Return the [X, Y] coordinate for the center point of the cell that contains the specified text.  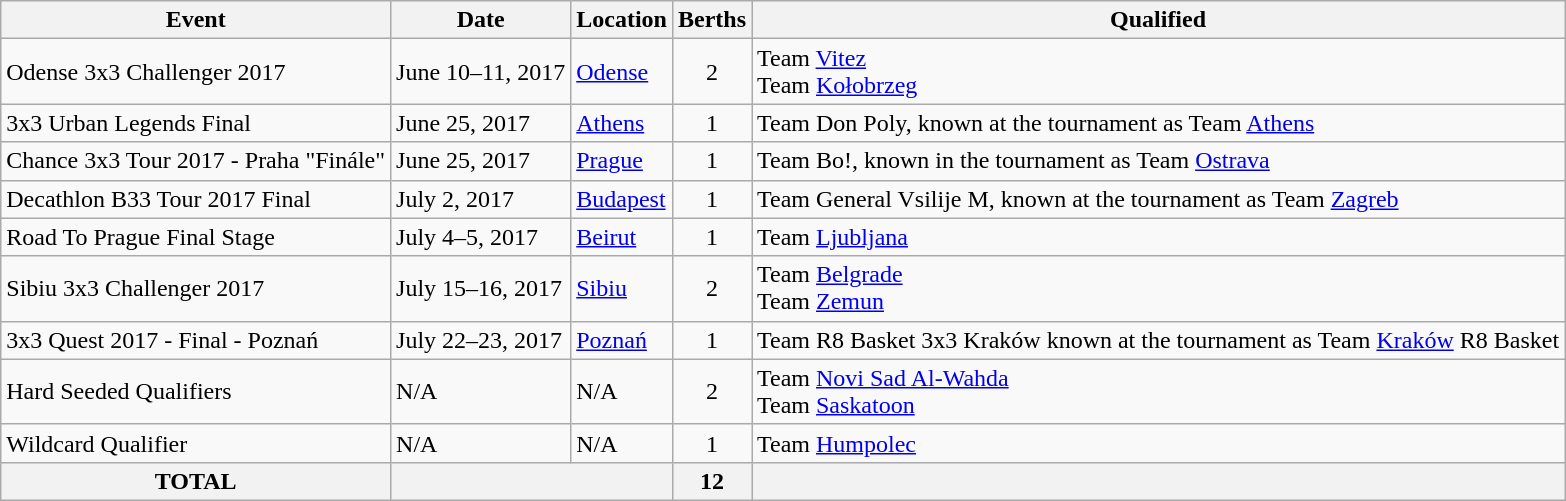
Sibiu [622, 288]
Qualified [1158, 20]
Team General Vsilije M, known at the tournament as Team Zagreb [1158, 199]
Event [196, 20]
Team Don Poly, known at the tournament as Team Athens [1158, 123]
Wildcard Qualifier [196, 443]
Location [622, 20]
Team Humpolec [1158, 443]
Decathlon B33 Tour 2017 Final [196, 199]
Athens [622, 123]
June 10–11, 2017 [481, 72]
Prague [622, 161]
Budapest [622, 199]
TOTAL [196, 481]
Road To Prague Final Stage [196, 237]
July 22–23, 2017 [481, 340]
Sibiu 3x3 Challenger 2017 [196, 288]
July 4–5, 2017 [481, 237]
July 15–16, 2017 [481, 288]
Team Ljubljana [1158, 237]
Poznań [622, 340]
Team Novi Sad Al-Wahda Team Saskatoon [1158, 392]
Odense 3x3 Challenger 2017 [196, 72]
Date [481, 20]
Hard Seeded Qualifiers [196, 392]
Team Belgrade Team Zemun [1158, 288]
Team Vitez Team Kołobrzeg [1158, 72]
Beirut [622, 237]
12 [712, 481]
July 2, 2017 [481, 199]
3x3 Urban Legends Final [196, 123]
Berths [712, 20]
Team Bo!, known in the tournament as Team Ostrava [1158, 161]
Odense [622, 72]
3x3 Quest 2017 - Final - Poznań [196, 340]
Chance 3x3 Tour 2017 - Praha "Finále" [196, 161]
Team R8 Basket 3x3 Kraków known at the tournament as Team Kraków R8 Basket [1158, 340]
